Output the [x, y] coordinate of the center of the cell containing the given text.  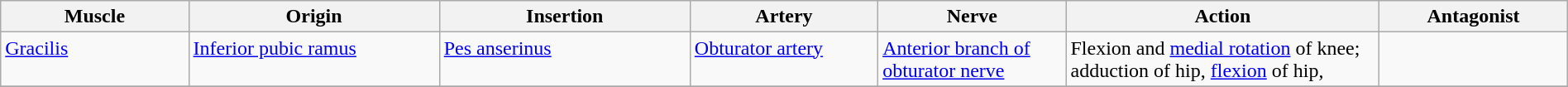
Obturator artery [784, 60]
Anterior branch of obturator nerve [973, 60]
Nerve [973, 17]
Insertion [564, 17]
Flexion and medial rotation of knee; adduction of hip, flexion of hip, [1222, 60]
Artery [784, 17]
Gracilis [94, 60]
Pes anserinus [564, 60]
Muscle [94, 17]
Origin [314, 17]
Action [1222, 17]
Antagonist [1474, 17]
Inferior pubic ramus [314, 60]
